Return the [X, Y] coordinate for the center point of the cell that contains the specified text.  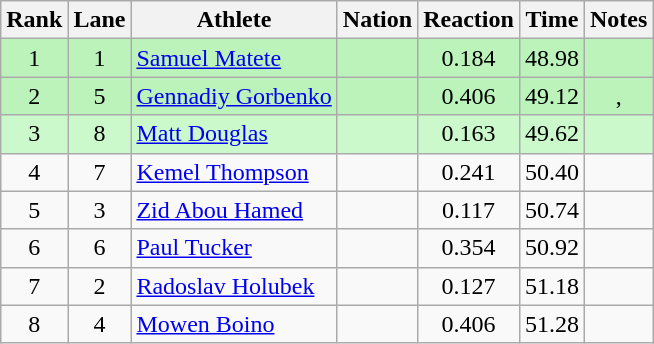
0.354 [469, 248]
51.28 [552, 324]
0.163 [469, 134]
0.117 [469, 210]
Radoslav Holubek [234, 286]
50.40 [552, 172]
0.184 [469, 58]
Mowen Boino [234, 324]
48.98 [552, 58]
Gennadiy Gorbenko [234, 96]
Zid Abou Hamed [234, 210]
Athlete [234, 20]
Matt Douglas [234, 134]
, [618, 96]
0.127 [469, 286]
Samuel Matete [234, 58]
50.74 [552, 210]
Kemel Thompson [234, 172]
Rank [34, 20]
Notes [618, 20]
Reaction [469, 20]
0.241 [469, 172]
Lane [100, 20]
49.62 [552, 134]
51.18 [552, 286]
Nation [377, 20]
49.12 [552, 96]
Paul Tucker [234, 248]
50.92 [552, 248]
Time [552, 20]
